Pinpoint the cell where the given text exists, returning its [x, y] midpoint coordinate. 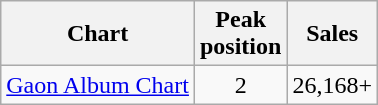
Sales [332, 34]
Peakposition [240, 34]
26,168+ [332, 85]
Chart [98, 34]
Gaon Album Chart [98, 85]
2 [240, 85]
